Find where the given text appears and provide that cell's center as (X, Y) coordinate. 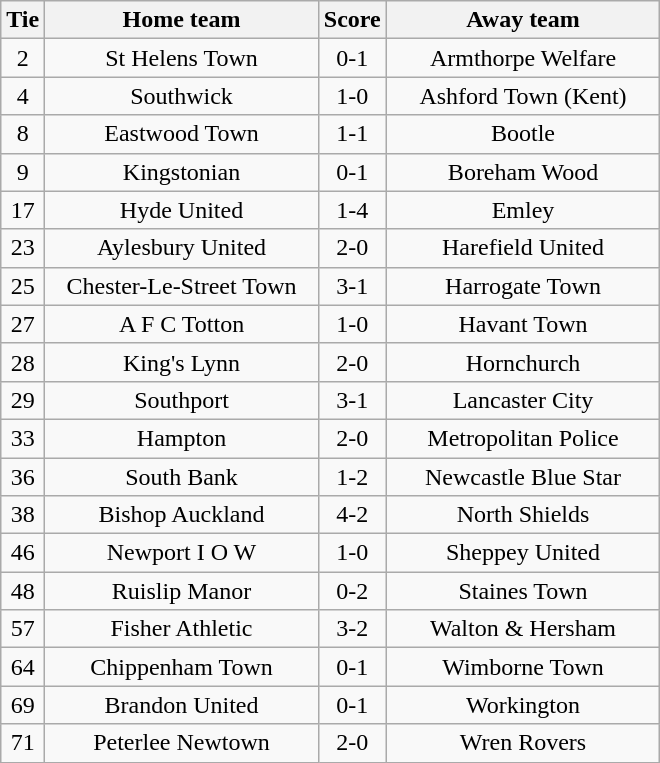
Boreham Wood (523, 172)
23 (23, 248)
27 (23, 324)
Hampton (182, 438)
57 (23, 629)
Wren Rovers (523, 743)
Bishop Auckland (182, 515)
Metropolitan Police (523, 438)
Emley (523, 210)
3-2 (352, 629)
A F C Totton (182, 324)
Newcastle Blue Star (523, 477)
Ashford Town (Kent) (523, 96)
69 (23, 705)
St Helens Town (182, 58)
Kingstonian (182, 172)
Ruislip Manor (182, 591)
Score (352, 20)
71 (23, 743)
Southport (182, 400)
25 (23, 286)
Armthorpe Welfare (523, 58)
29 (23, 400)
Bootle (523, 134)
Brandon United (182, 705)
Chippenham Town (182, 667)
Staines Town (523, 591)
Sheppey United (523, 553)
46 (23, 553)
4 (23, 96)
9 (23, 172)
48 (23, 591)
Havant Town (523, 324)
1-1 (352, 134)
Home team (182, 20)
Harrogate Town (523, 286)
Southwick (182, 96)
Peterlee Newtown (182, 743)
Aylesbury United (182, 248)
Chester-Le-Street Town (182, 286)
Hornchurch (523, 362)
0-2 (352, 591)
Wimborne Town (523, 667)
Workington (523, 705)
Eastwood Town (182, 134)
Away team (523, 20)
North Shields (523, 515)
38 (23, 515)
Tie (23, 20)
64 (23, 667)
1-4 (352, 210)
Newport I O W (182, 553)
Walton & Hersham (523, 629)
Fisher Athletic (182, 629)
Harefield United (523, 248)
King's Lynn (182, 362)
33 (23, 438)
36 (23, 477)
South Bank (182, 477)
Hyde United (182, 210)
8 (23, 134)
28 (23, 362)
2 (23, 58)
Lancaster City (523, 400)
4-2 (352, 515)
17 (23, 210)
1-2 (352, 477)
